Find where the given text appears and provide that cell's center as [x, y] coordinate. 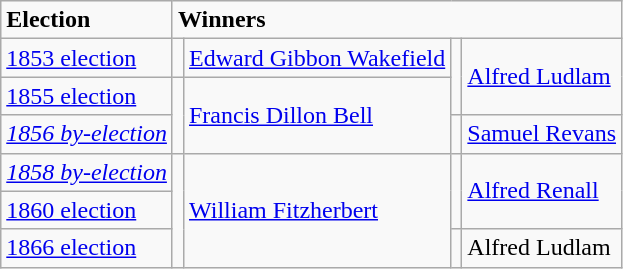
William Fitzherbert [316, 210]
Alfred Renall [542, 191]
1858 by-election [87, 172]
Election [87, 20]
1866 election [87, 248]
1860 election [87, 210]
1853 election [87, 58]
Winners [396, 20]
Samuel Revans [542, 134]
1855 election [87, 96]
Edward Gibbon Wakefield [316, 58]
Francis Dillon Bell [316, 115]
1856 by-election [87, 134]
